Find where the given text appears and provide that cell's center as (x, y) coordinate. 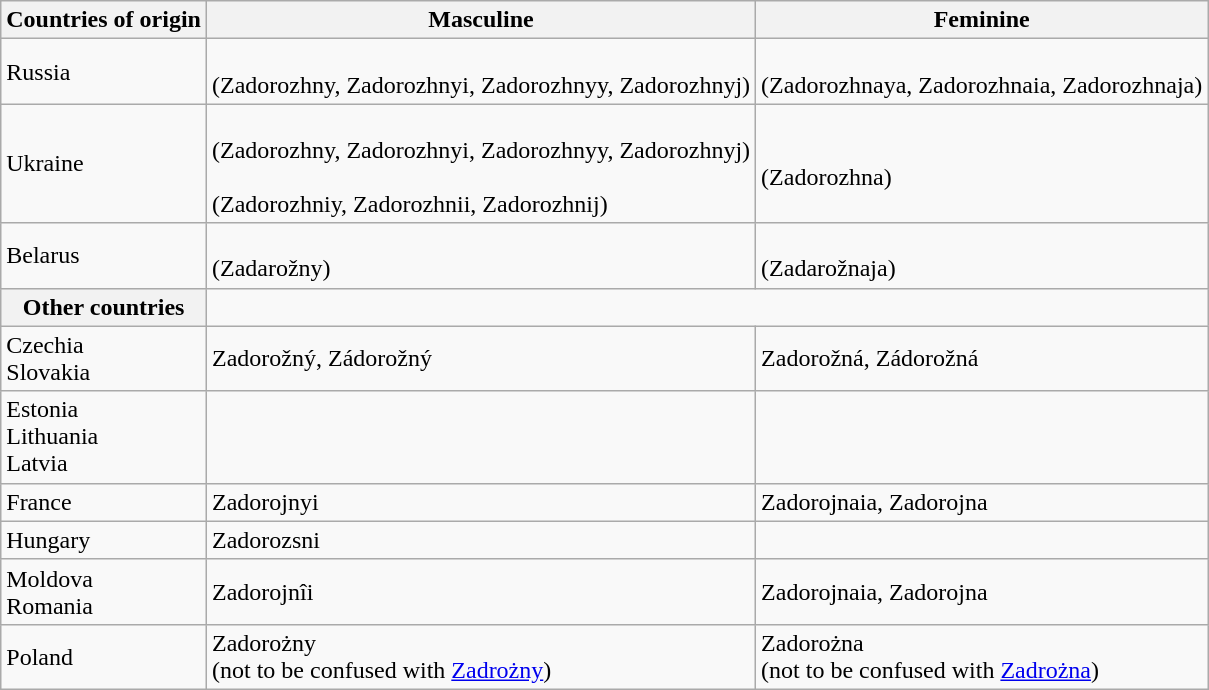
Feminine (982, 20)
(Zadorozhny, Zadorozhnyi, Zadorozhnyy, Zadorozhnyj) (Zadorozhniy, Zadorozhnii, Zadorozhnij) (480, 164)
Zadorożny (not to be confused with Zadrożny) (480, 656)
Masculine (480, 20)
Other countries (104, 307)
Ukraine (104, 164)
(Zadorozhnaya, Zadorozhnaia, Zadorozhnaja) (982, 72)
(Zadarožnaja) (982, 256)
(Zadorozhna) (982, 164)
Moldova Romania (104, 592)
(Zadarožny) (480, 256)
Belarus (104, 256)
Zadorojnyi (480, 502)
France (104, 502)
Hungary (104, 540)
Zadorożna (not to be confused with Zadrożna) (982, 656)
Poland (104, 656)
Zadorozsni (480, 540)
Zadorožná, Zádorožná (982, 358)
Czechia Slovakia (104, 358)
Zadorožný, Zádorožný (480, 358)
(Zadorozhny, Zadorozhnyi, Zadorozhnyy, Zadorozhnyj) (480, 72)
Russia (104, 72)
Estonia Lithuania Latvia (104, 437)
Countries of origin (104, 20)
Zadorojnîi (480, 592)
